For the text-containing cell, return its midpoint in (X, Y) coordinate format. 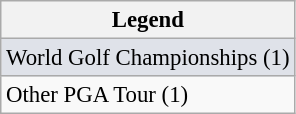
Legend (148, 20)
World Golf Championships (1) (148, 58)
Other PGA Tour (1) (148, 95)
